For the text-containing cell, return its midpoint in [X, Y] coordinate format. 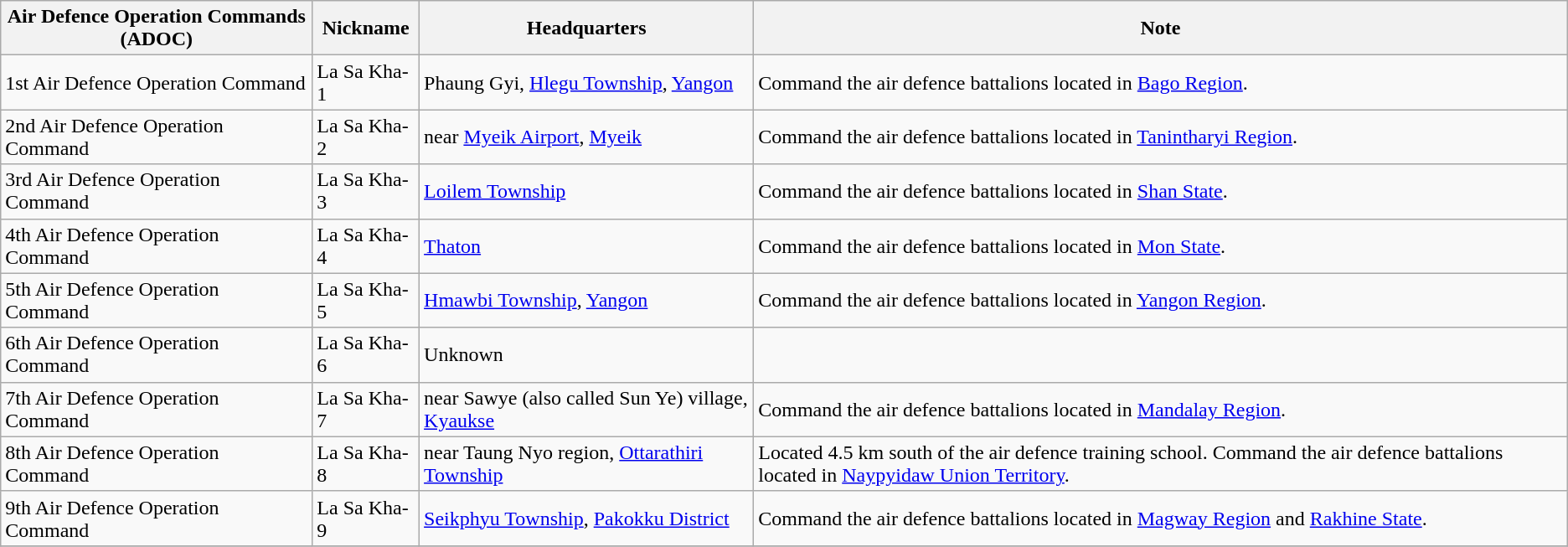
Headquarters [586, 28]
Note [1161, 28]
5th Air Defence Operation Command [157, 300]
Air Defence Operation Commands (ADOC) [157, 28]
La Sa Kha-8 [366, 464]
La Sa Kha-1 [366, 82]
near Myeik Airport, Myeik [586, 137]
La Sa Kha-9 [366, 518]
Command the air defence battalions located in Tanintharyi Region. [1161, 137]
Nickname [366, 28]
Hmawbi Township, Yangon [586, 300]
9th Air Defence Operation Command [157, 518]
7th Air Defence Operation Command [157, 409]
Thaton [586, 246]
La Sa Kha-2 [366, 137]
3rd Air Defence Operation Command [157, 191]
near Sawye (also called Sun Ye) village, Kyaukse [586, 409]
La Sa Kha-4 [366, 246]
Command the air defence battalions located in Mon State. [1161, 246]
Located 4.5 km south of the air defence training school. Command the air defence battalions located in Naypyidaw Union Territory. [1161, 464]
Command the air defence battalions located in Shan State. [1161, 191]
Command the air defence battalions located in Magway Region and Rakhine State. [1161, 518]
4th Air Defence Operation Command [157, 246]
Seikphyu Township, Pakokku District [586, 518]
Command the air defence battalions located in Yangon Region. [1161, 300]
La Sa Kha-7 [366, 409]
Phaung Gyi, Hlegu Township, Yangon [586, 82]
Command the air defence battalions located in Bago Region. [1161, 82]
La Sa Kha-6 [366, 355]
La Sa Kha-5 [366, 300]
Command the air defence battalions located in Mandalay Region. [1161, 409]
Unknown [586, 355]
Loilem Township [586, 191]
1st Air Defence Operation Command [157, 82]
La Sa Kha-3 [366, 191]
near Taung Nyo region, Ottarathiri Township [586, 464]
8th Air Defence Operation Command [157, 464]
6th Air Defence Operation Command [157, 355]
2nd Air Defence Operation Command [157, 137]
